From the cell containing the given text, extract its center point as [x, y] coordinate. 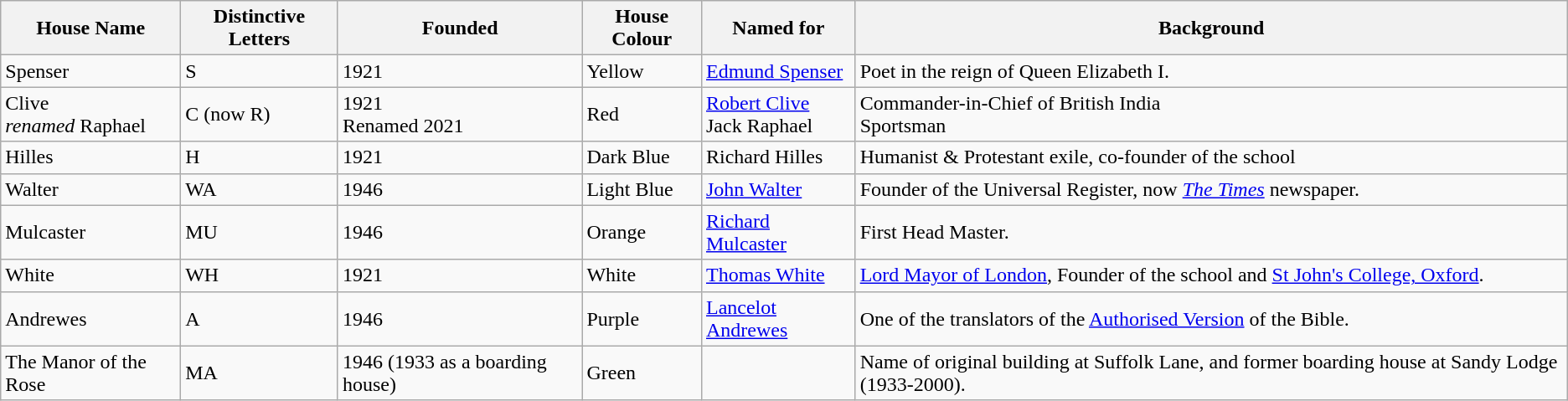
Background [1211, 28]
S [260, 71]
Lancelot Andrewes [778, 318]
Mulcaster [90, 233]
Dark Blue [642, 157]
H [260, 157]
Red [642, 114]
Walter [90, 189]
WH [260, 275]
Light Blue [642, 189]
Founded [460, 28]
1946 (1933 as a boarding house) [460, 373]
Edmund Spenser [778, 71]
C (now R) [260, 114]
John Walter [778, 189]
Spenser [90, 71]
Humanist & Protestant exile, co-founder of the school [1211, 157]
Name of original building at Suffolk Lane, and former boarding house at Sandy Lodge (1933-2000). [1211, 373]
Andrewes [90, 318]
Green [642, 373]
A [260, 318]
Named for [778, 28]
WA [260, 189]
One of the translators of the Authorised Version of the Bible. [1211, 318]
First Head Master. [1211, 233]
Yellow [642, 71]
Distinctive Letters [260, 28]
Orange [642, 233]
House Colour [642, 28]
Lord Mayor of London, Founder of the school and St John's College, Oxford. [1211, 275]
Robert CliveJack Raphael [778, 114]
Richard Hilles [778, 157]
Purple [642, 318]
Poet in the reign of Queen Elizabeth I. [1211, 71]
MA [260, 373]
House Name [90, 28]
Thomas White [778, 275]
MU [260, 233]
Cliverenamed Raphael [90, 114]
Hilles [90, 157]
The Manor of the Rose [90, 373]
Founder of the Universal Register, now The Times newspaper. [1211, 189]
Richard Mulcaster [778, 233]
Commander-in-Chief of British IndiaSportsman [1211, 114]
1921Renamed 2021 [460, 114]
